Extract the (X, Y) coordinate from the center of the cell holding the provided text.  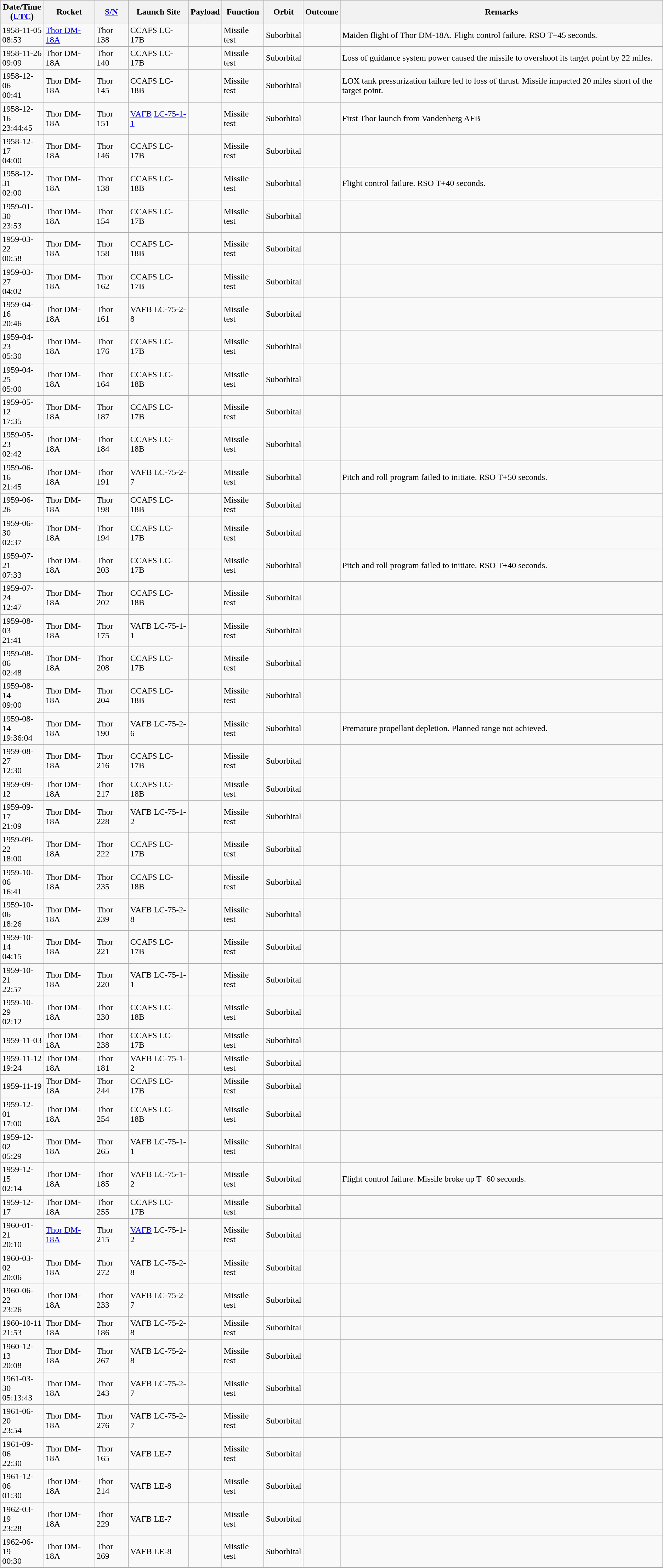
Pitch and roll program failed to initiate. RSO T+40 seconds. (501, 565)
1959-12-17 (22, 1207)
1959-04-2505:00 (22, 379)
Loss of guidance system power caused the missile to overshoot its target point by 22 miles. (501, 58)
Thor 222 (111, 849)
1961-12-0601:30 (22, 1486)
Flight control failure. RSO T+40 seconds. (501, 183)
Thor 267 (111, 1356)
Function (243, 12)
Launch Site (158, 12)
1958-12-1623:44:45 (22, 118)
1959-11-03 (22, 1040)
Thor 140 (111, 58)
Thor 185 (111, 1179)
Thor 244 (111, 1086)
Thor 203 (111, 565)
1959-04-2305:30 (22, 346)
Thor 162 (111, 281)
1959-06-3002:37 (22, 533)
1959-10-2122:57 (22, 980)
Pitch and roll program failed to initiate. RSO T+50 seconds. (501, 477)
1959-12-0205:29 (22, 1147)
First Thor launch from Vandenberg AFB (501, 118)
1959-11-1219:24 (22, 1063)
Premature propellant depletion. Planned range not achieved. (501, 728)
1959-11-19 (22, 1086)
Rocket (69, 12)
1960-06-2223:26 (22, 1300)
1959-08-1419:36:04 (22, 728)
1959-09-1721:09 (22, 816)
Thor 221 (111, 947)
1958-12-3102:00 (22, 183)
Thor 145 (111, 86)
1959-06-26 (22, 505)
Thor 272 (111, 1267)
1958-12-1704:00 (22, 151)
Thor 176 (111, 346)
1959-06-1621:45 (22, 477)
Thor 254 (111, 1114)
1961-09-0622:30 (22, 1454)
1958-11-0508:53 (22, 35)
1960-03-0220:06 (22, 1267)
S/N (111, 12)
Payload (205, 12)
1959-05-1217:35 (22, 412)
Thor 151 (111, 118)
Thor 186 (111, 1328)
1959-04-1620:46 (22, 314)
1962-03-1923:28 (22, 1519)
Thor 187 (111, 412)
Thor 217 (111, 788)
Thor 229 (111, 1519)
1958-11-2609:09 (22, 58)
1961-06-2023:54 (22, 1421)
1960-01-2120:10 (22, 1235)
1959-03-2200:58 (22, 249)
Thor 215 (111, 1235)
1959-10-1404:15 (22, 947)
1960-12-1320:08 (22, 1356)
Thor 214 (111, 1486)
1959-08-1409:00 (22, 696)
VAFB LC-75-2-6 (158, 728)
1959-08-0602:48 (22, 663)
1959-09-12 (22, 788)
Thor 216 (111, 761)
Thor 220 (111, 980)
Thor 184 (111, 445)
1959-07-2107:33 (22, 565)
Thor 181 (111, 1063)
Thor 146 (111, 151)
Maiden flight of Thor DM-18A. Flight control failure. RSO T+45 seconds. (501, 35)
1959-05-2302:42 (22, 445)
1959-08-0321:41 (22, 630)
1959-12-0117:00 (22, 1114)
1959-10-0618:26 (22, 915)
Thor 191 (111, 477)
Thor 238 (111, 1040)
1959-01-3023:53 (22, 216)
1958-12-0600:41 (22, 86)
Thor 233 (111, 1300)
1961-03-3005:13:43 (22, 1388)
1960-10-1121:53 (22, 1328)
Thor 239 (111, 915)
Thor 154 (111, 216)
1959-08-2712:30 (22, 761)
Thor 235 (111, 882)
1959-10-0616:41 (22, 882)
1959-12-1502:14 (22, 1179)
Thor 228 (111, 816)
Thor 269 (111, 1551)
Thor 164 (111, 379)
Thor 265 (111, 1147)
Thor 243 (111, 1388)
Thor 208 (111, 663)
1959-07-2412:47 (22, 598)
1962-06-1900:30 (22, 1551)
Date/Time(UTC) (22, 12)
Thor 165 (111, 1454)
1959-09-2218:00 (22, 849)
Remarks (501, 12)
Thor 276 (111, 1421)
1959-10-2902:12 (22, 1012)
Thor 230 (111, 1012)
Outcome (322, 12)
Thor 194 (111, 533)
Thor 161 (111, 314)
Thor 175 (111, 630)
Thor 158 (111, 249)
Flight control failure. Missile broke up T+60 seconds. (501, 1179)
Orbit (283, 12)
1959-03-2704:02 (22, 281)
Thor 255 (111, 1207)
Thor 202 (111, 598)
Thor 198 (111, 505)
LOX tank pressurization failure led to loss of thrust. Missile impacted 20 miles short of the target point. (501, 86)
Thor 204 (111, 696)
Thor 190 (111, 728)
